Determine the [X, Y] coordinate at the center of the cell enclosing the given text.  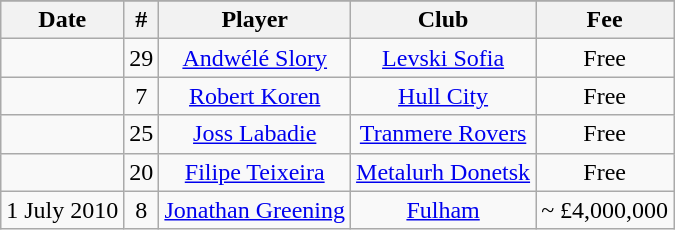
# [142, 20]
Fee [605, 20]
25 [142, 134]
Andwélé Slory [255, 58]
Filipe Teixeira [255, 172]
Levski Sofia [444, 58]
Robert Koren [255, 96]
Tranmere Rovers [444, 134]
Fulham [444, 210]
8 [142, 210]
20 [142, 172]
Metalurh Donetsk [444, 172]
29 [142, 58]
Player [255, 20]
1 July 2010 [62, 210]
Jonathan Greening [255, 210]
7 [142, 96]
~ £4,000,000 [605, 210]
Club [444, 20]
Date [62, 20]
Joss Labadie [255, 134]
Hull City [444, 96]
